Capture the cell that displays the provided text and extract its [X, Y] central coordinate. 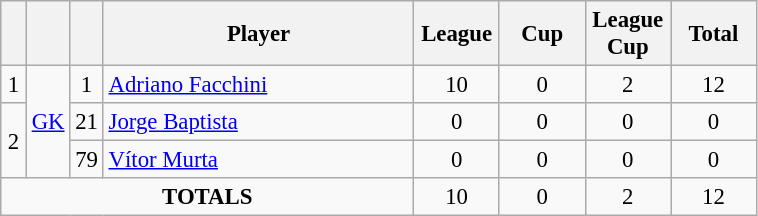
Player [258, 34]
TOTALS [208, 197]
Total [714, 34]
Vítor Murta [258, 160]
GK [48, 122]
21 [86, 122]
Adriano Facchini [258, 85]
Jorge Baptista [258, 122]
League Cup [628, 34]
Cup [542, 34]
League [457, 34]
79 [86, 160]
